Output the (X, Y) coordinate of the center of the cell containing the given text.  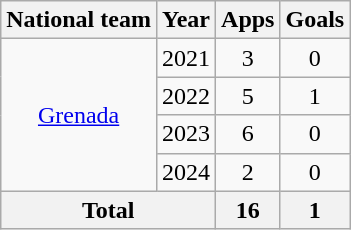
3 (248, 58)
2023 (186, 134)
6 (248, 134)
Goals (315, 20)
Total (108, 210)
Year (186, 20)
2021 (186, 58)
5 (248, 96)
National team (79, 20)
2022 (186, 96)
Apps (248, 20)
16 (248, 210)
2024 (186, 172)
Grenada (79, 115)
2 (248, 172)
